Capture the cell that displays the provided text and extract its [X, Y] central coordinate. 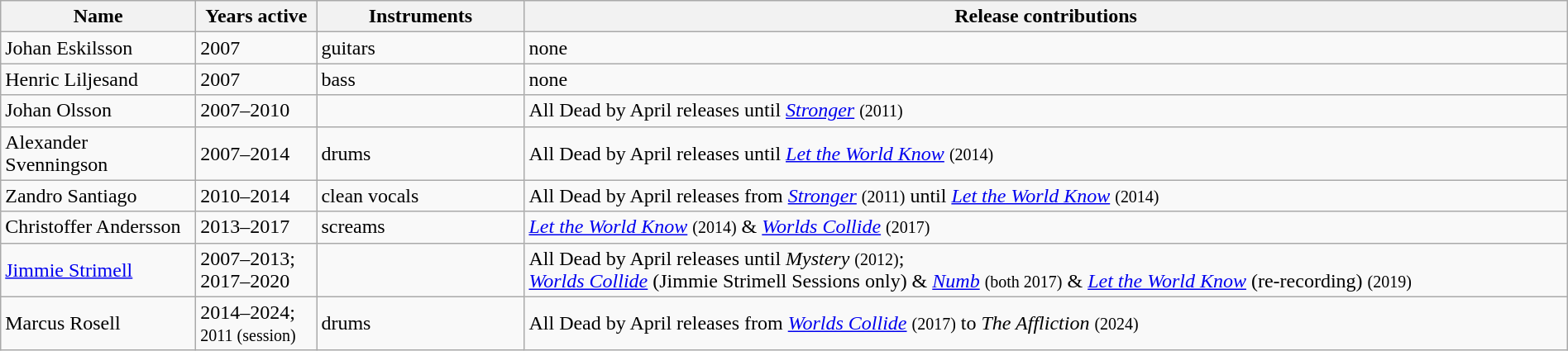
2007–2010 [256, 111]
Jimmie Strimell [98, 269]
guitars [420, 48]
Johan Olsson [98, 111]
clean vocals [420, 196]
All Dead by April releases until Stronger (2011) [1045, 111]
All Dead by April releases from Stronger (2011) until Let the World Know (2014) [1045, 196]
2007–2014 [256, 154]
Christoffer Andersson [98, 227]
2007–2013; 2017–2020 [256, 269]
Name [98, 17]
Years active [256, 17]
Johan Eskilsson [98, 48]
2014–2024;2011 (session) [256, 324]
Release contributions [1045, 17]
Instruments [420, 17]
2010–2014 [256, 196]
bass [420, 79]
screams [420, 227]
Let the World Know (2014) & Worlds Collide (2017) [1045, 227]
2013–2017 [256, 227]
Henric Liljesand [98, 79]
All Dead by April releases until Let the World Know (2014) [1045, 154]
All Dead by April releases from Worlds Collide (2017) to The Affliction (2024) [1045, 324]
Marcus Rosell [98, 324]
Alexander Svenningson [98, 154]
Zandro Santiago [98, 196]
